Identify which cell holds the provided text, then report its [X, Y] central coordinate. 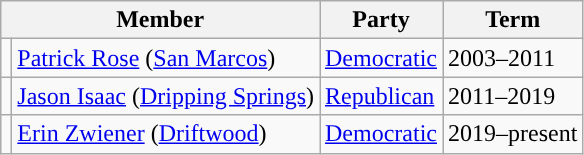
2003–2011 [512, 58]
2011–2019 [512, 96]
Republican [382, 96]
Patrick Rose (San Marcos) [166, 58]
Term [512, 20]
Party [382, 20]
Erin Zwiener (Driftwood) [166, 134]
Member [160, 20]
Jason Isaac (Dripping Springs) [166, 96]
2019–present [512, 134]
